Extract the [x, y] coordinate from the center of the cell holding the provided text.  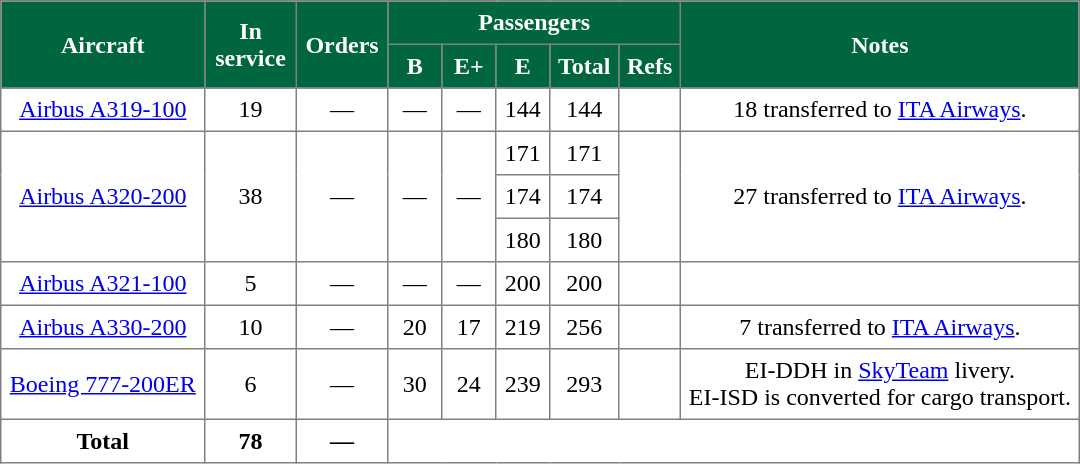
Airbus A321-100 [103, 284]
Airbus A330-200 [103, 327]
293 [584, 384]
18 transferred to ITA Airways. [880, 110]
10 [251, 327]
38 [251, 196]
E+ [469, 66]
6 [251, 384]
Aircraft [103, 44]
256 [584, 327]
7 transferred to ITA Airways. [880, 327]
Airbus A320-200 [103, 196]
Refs [650, 66]
19 [251, 110]
E [523, 66]
5 [251, 284]
Passengers [534, 23]
219 [523, 327]
239 [523, 384]
30 [415, 384]
B [415, 66]
Notes [880, 44]
Boeing 777-200ER [103, 384]
Airbus A319-100 [103, 110]
In service [251, 44]
17 [469, 327]
78 [251, 441]
Orders [342, 44]
20 [415, 327]
EI-DDH in SkyTeam livery.EI-ISD is converted for cargo transport. [880, 384]
27 transferred to ITA Airways. [880, 196]
24 [469, 384]
